Locate the cell with the specified text and output its [x, y] center coordinate. 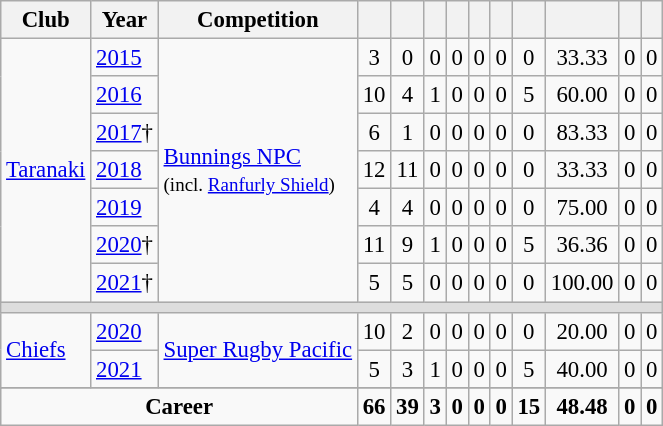
Competition [258, 20]
75.00 [582, 208]
36.36 [582, 245]
15 [528, 406]
2016 [125, 95]
2018 [125, 170]
2 [408, 331]
66 [374, 406]
60.00 [582, 95]
2019 [125, 208]
Club [46, 20]
2021 [125, 369]
Chiefs [46, 350]
2017† [125, 133]
9 [408, 245]
2021† [125, 283]
20.00 [582, 331]
Year [125, 20]
Super Rugby Pacific [258, 350]
2020† [125, 245]
6 [374, 133]
39 [408, 406]
Bunnings NPC(incl. Ranfurly Shield) [258, 170]
48.48 [582, 406]
83.33 [582, 133]
12 [374, 170]
2015 [125, 58]
100.00 [582, 283]
2020 [125, 331]
Taranaki [46, 170]
Career [180, 406]
40.00 [582, 369]
